Locate the cell with the specified text and output its (x, y) center coordinate. 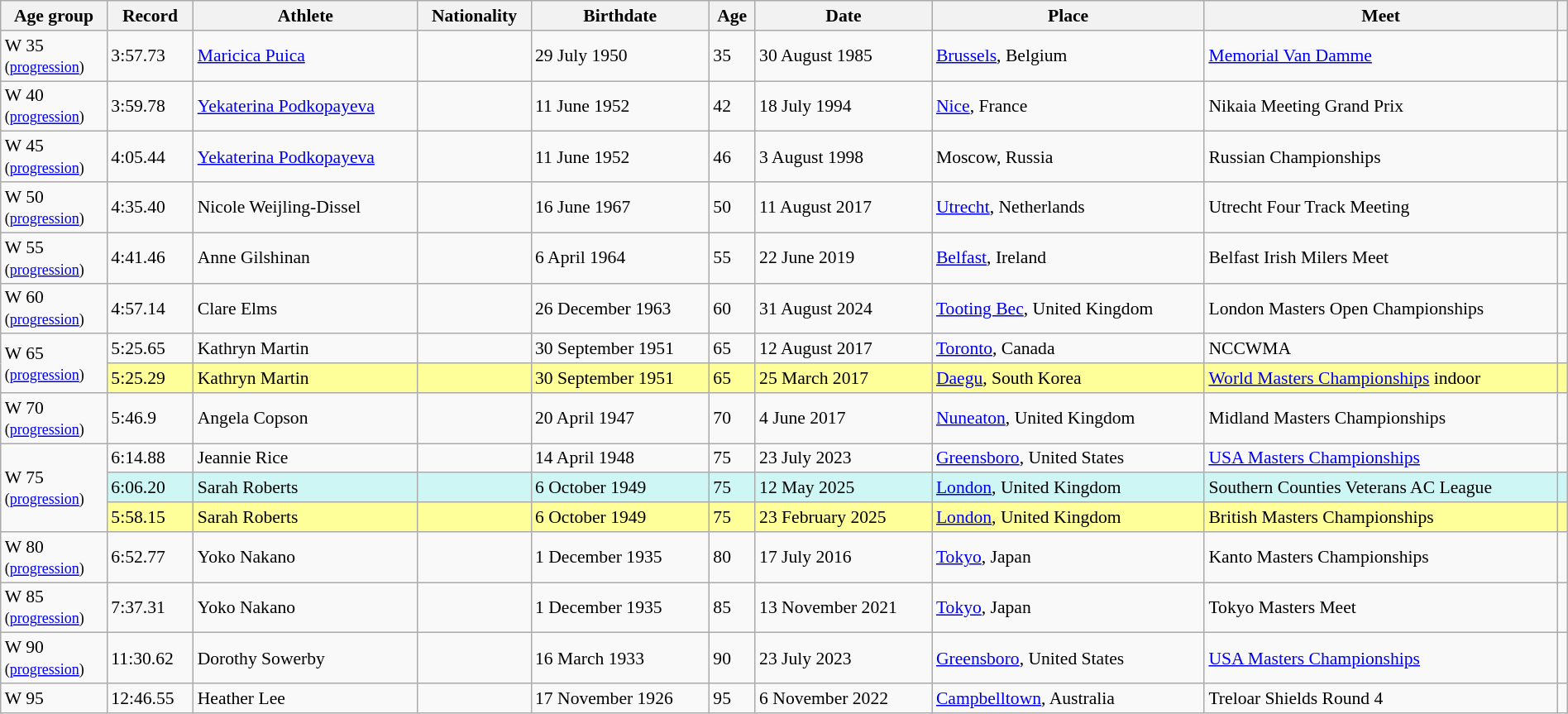
29 July 1950 (620, 56)
Athlete (306, 16)
W 70 (progression) (55, 419)
3 August 1998 (844, 157)
55 (732, 258)
12 August 2017 (844, 349)
42 (732, 106)
Midland Masters Championships (1381, 419)
Tokyo Masters Meet (1381, 607)
5:25.65 (150, 349)
Kanto Masters Championships (1381, 558)
Southern Counties Veterans AC League (1381, 488)
World Masters Championships indoor (1381, 378)
Memorial Van Damme (1381, 56)
Moscow, Russia (1068, 157)
Belfast, Ireland (1068, 258)
14 April 1948 (620, 458)
12 May 2025 (844, 488)
Heather Lee (306, 698)
W 85 (progression) (55, 607)
3:59.78 (150, 106)
12:46.55 (150, 698)
Nuneaton, United Kingdom (1068, 419)
4:05.44 (150, 157)
16 June 1967 (620, 207)
Brussels, Belgium (1068, 56)
Nice, France (1068, 106)
11:30.62 (150, 659)
26 December 1963 (620, 308)
35 (732, 56)
Campbelltown, Australia (1068, 698)
W 40 (progression) (55, 106)
Nationality (475, 16)
17 November 1926 (620, 698)
4:35.40 (150, 207)
London Masters Open Championships (1381, 308)
6:14.88 (150, 458)
Age group (55, 16)
50 (732, 207)
5:46.9 (150, 419)
95 (732, 698)
Date (844, 16)
90 (732, 659)
Nikaia Meeting Grand Prix (1381, 106)
5:58.15 (150, 517)
80 (732, 558)
Daegu, South Korea (1068, 378)
4 June 2017 (844, 419)
Tooting Bec, United Kingdom (1068, 308)
Treloar Shields Round 4 (1381, 698)
Age (732, 16)
Toronto, Canada (1068, 349)
Maricica Puica (306, 56)
Birthdate (620, 16)
30 August 1985 (844, 56)
60 (732, 308)
6:52.77 (150, 558)
Angela Copson (306, 419)
85 (732, 607)
20 April 1947 (620, 419)
W 60 (progression) (55, 308)
25 March 2017 (844, 378)
Meet (1381, 16)
Russian Championships (1381, 157)
W 65 (progression) (55, 364)
Utrecht, Netherlands (1068, 207)
18 July 1994 (844, 106)
31 August 2024 (844, 308)
W 95 (55, 698)
6 April 1964 (620, 258)
W 50 (progression) (55, 207)
Dorothy Sowerby (306, 659)
W 45 (progression) (55, 157)
17 July 2016 (844, 558)
Utrecht Four Track Meeting (1381, 207)
Nicole Weijling-Dissel (306, 207)
7:37.31 (150, 607)
Anne Gilshinan (306, 258)
5:25.29 (150, 378)
3:57.73 (150, 56)
Place (1068, 16)
6:06.20 (150, 488)
Clare Elms (306, 308)
W 80 (progression) (55, 558)
W 75 (progression) (55, 488)
W 90 (progression) (55, 659)
13 November 2021 (844, 607)
4:41.46 (150, 258)
22 June 2019 (844, 258)
70 (732, 419)
W 55 (progression) (55, 258)
16 March 1933 (620, 659)
Belfast Irish Milers Meet (1381, 258)
4:57.14 (150, 308)
23 February 2025 (844, 517)
British Masters Championships (1381, 517)
11 August 2017 (844, 207)
Jeannie Rice (306, 458)
W 35 (progression) (55, 56)
Record (150, 16)
46 (732, 157)
6 November 2022 (844, 698)
NCCWMA (1381, 349)
